Search for the cell housing the specified text and yield its (x, y) center coordinate. 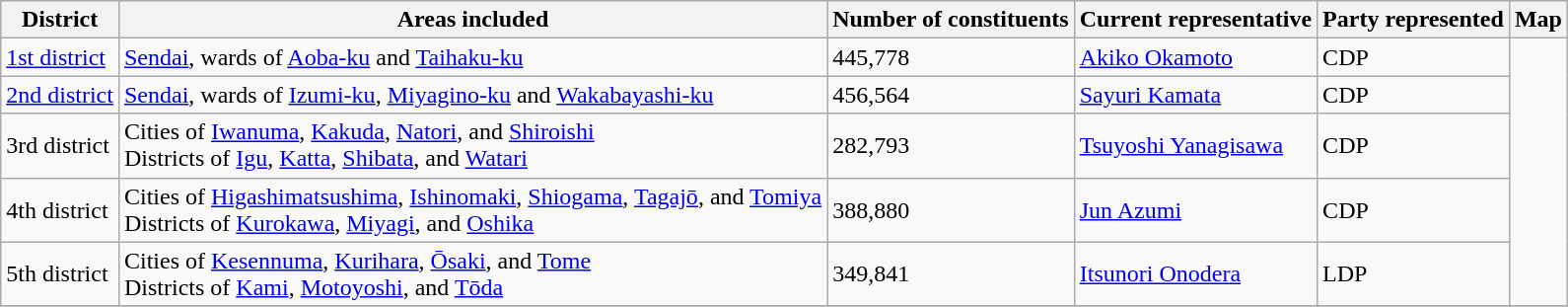
1st district (60, 57)
5th district (60, 274)
445,778 (951, 57)
Party represented (1414, 20)
4th district (60, 209)
Itsunori Onodera (1195, 274)
District (60, 20)
Sayuri Kamata (1195, 95)
Cities of Higashimatsushima, Ishinomaki, Shiogama, Tagajō, and TomiyaDistricts of Kurokawa, Miyagi, and Oshika (472, 209)
LDP (1414, 274)
Number of constituents (951, 20)
349,841 (951, 274)
Sendai, wards of Izumi-ku, Miyagino-ku and Wakabayashi-ku (472, 95)
Current representative (1195, 20)
388,880 (951, 209)
456,564 (951, 95)
2nd district (60, 95)
Akiko Okamoto (1195, 57)
Map (1538, 20)
282,793 (951, 146)
Sendai, wards of Aoba-ku and Taihaku-ku (472, 57)
3rd district (60, 146)
Areas included (472, 20)
Jun Azumi (1195, 209)
Cities of Iwanuma, Kakuda, Natori, and ShiroishiDistricts of Igu, Katta, Shibata, and Watari (472, 146)
Tsuyoshi Yanagisawa (1195, 146)
Cities of Kesennuma, Kurihara, Ōsaki, and TomeDistricts of Kami, Motoyoshi, and Tōda (472, 274)
